Locate the cell with the specified text and output its (x, y) center coordinate. 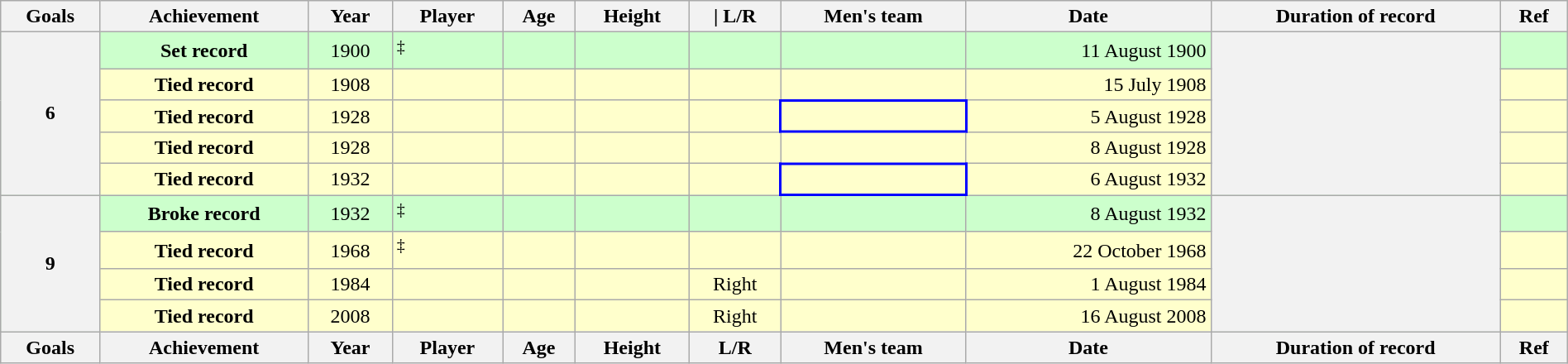
1 August 1984 (1088, 285)
11 August 1900 (1088, 51)
1984 (351, 285)
6 (50, 114)
9 (50, 263)
Broke record (204, 213)
1908 (351, 84)
Set record (204, 51)
2008 (351, 316)
8 August 1932 (1088, 213)
16 August 2008 (1088, 316)
8 August 1928 (1088, 147)
L/R (734, 347)
5 August 1928 (1088, 116)
6 August 1932 (1088, 180)
15 July 1908 (1088, 84)
| L/R (734, 17)
22 October 1968 (1088, 250)
1968 (351, 250)
1900 (351, 51)
